Provide the (x, y) coordinate of the cell's center where the given text is located.  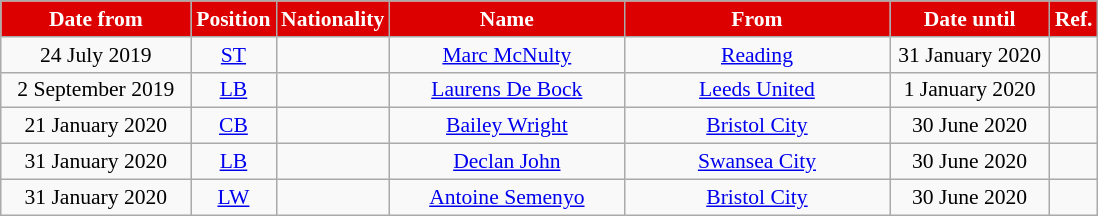
From (756, 19)
Date until (970, 19)
Bailey Wright (506, 126)
CB (234, 126)
Name (506, 19)
2 September 2019 (96, 90)
Antoine Semenyo (506, 197)
Leeds United (756, 90)
Laurens De Bock (506, 90)
Date from (96, 19)
Ref. (1074, 19)
21 January 2020 (96, 126)
Swansea City (756, 162)
ST (234, 55)
24 July 2019 (96, 55)
LW (234, 197)
Reading (756, 55)
1 January 2020 (970, 90)
Declan John (506, 162)
Position (234, 19)
Nationality (332, 19)
Marc McNulty (506, 55)
